Pinpoint the cell where the given text exists, returning its [X, Y] midpoint coordinate. 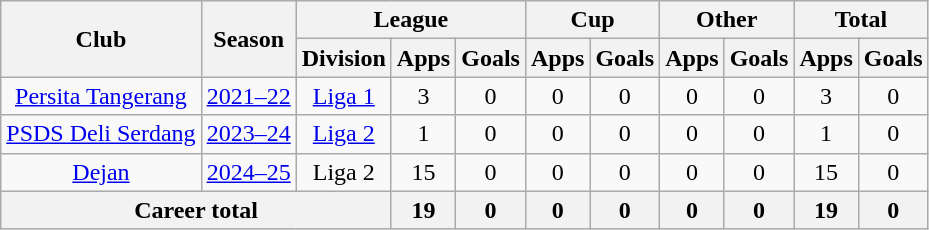
Club [101, 39]
Season [248, 39]
PSDS Deli Serdang [101, 134]
Cup [592, 20]
Persita Tangerang [101, 96]
2023–24 [248, 134]
Division [344, 58]
2021–22 [248, 96]
Career total [196, 210]
Other [727, 20]
Dejan [101, 172]
Liga 1 [344, 96]
League [410, 20]
Total [861, 20]
2024–25 [248, 172]
